Provide the (x, y) coordinate of the cell's center where the given text is located.  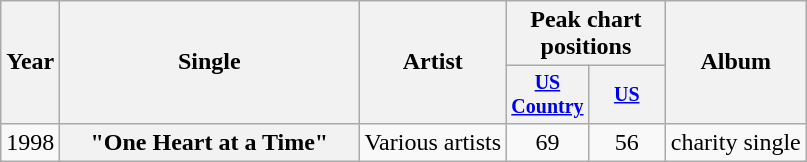
charity single (736, 142)
Single (210, 62)
Artist (433, 62)
Various artists (433, 142)
"One Heart at a Time" (210, 142)
Album (736, 62)
Peak chartpositions (586, 34)
Year (30, 62)
56 (626, 142)
1998 (30, 142)
US Country (548, 94)
US (626, 94)
69 (548, 142)
